Identify which cell holds the provided text, then report its (X, Y) central coordinate. 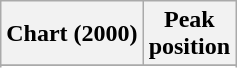
Chart (2000) (72, 34)
Peakposition (189, 34)
